From the cell containing the given text, extract its center point as [X, Y] coordinate. 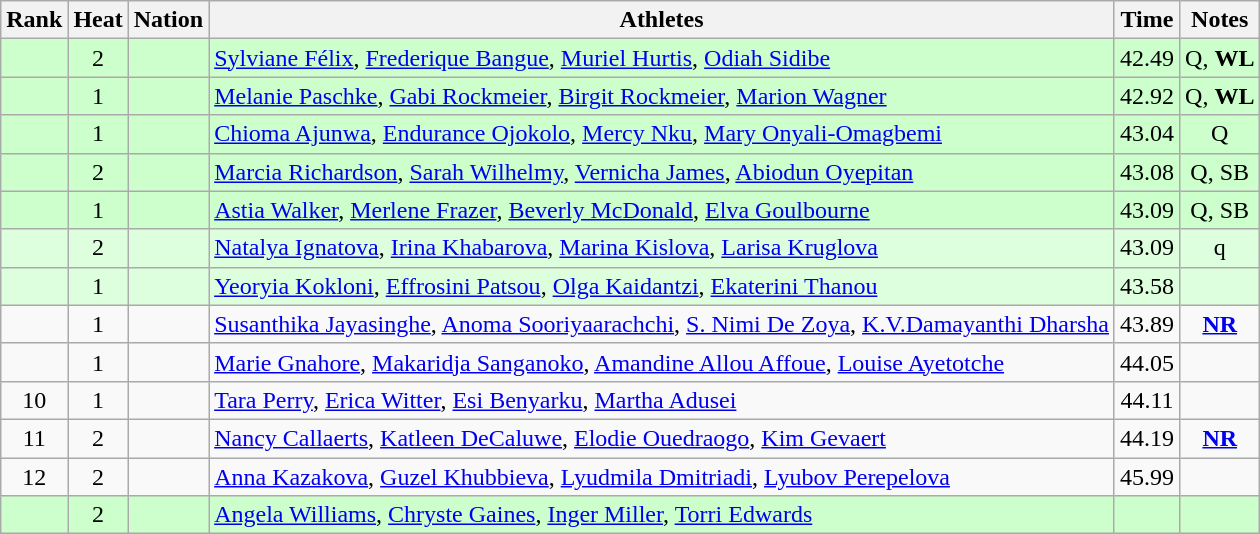
10 [34, 400]
43.58 [1146, 286]
42.49 [1146, 58]
11 [34, 438]
Marcia Richardson, Sarah Wilhelmy, Vernicha James, Abiodun Oyepitan [662, 172]
Chioma Ajunwa, Endurance Ojokolo, Mercy Nku, Mary Onyali-Omagbemi [662, 134]
42.92 [1146, 96]
Natalya Ignatova, Irina Khabarova, Marina Kislova, Larisa Kruglova [662, 248]
q [1220, 248]
44.11 [1146, 400]
43.04 [1146, 134]
Athletes [662, 20]
Sylviane Félix, Frederique Bangue, Muriel Hurtis, Odiah Sidibe [662, 58]
Anna Kazakova, Guzel Khubbieva, Lyudmila Dmitriadi, Lyubov Perepelova [662, 477]
43.08 [1146, 172]
Melanie Paschke, Gabi Rockmeier, Birgit Rockmeier, Marion Wagner [662, 96]
Angela Williams, Chryste Gaines, Inger Miller, Torri Edwards [662, 515]
Nation [168, 20]
Tara Perry, Erica Witter, Esi Benyarku, Martha Adusei [662, 400]
Notes [1220, 20]
43.89 [1146, 324]
44.05 [1146, 362]
Heat [98, 20]
Susanthika Jayasinghe, Anoma Sooriyaarachchi, S. Nimi De Zoya, K.V.Damayanthi Dharsha [662, 324]
Yeoryia Kokloni, Effrosini Patsou, Olga Kaidantzi, Ekaterini Thanou [662, 286]
Q [1220, 134]
Time [1146, 20]
Marie Gnahore, Makaridja Sanganoko, Amandine Allou Affoue, Louise Ayetotche [662, 362]
Nancy Callaerts, Katleen DeCaluwe, Elodie Ouedraogo, Kim Gevaert [662, 438]
Rank [34, 20]
Astia Walker, Merlene Frazer, Beverly McDonald, Elva Goulbourne [662, 210]
44.19 [1146, 438]
12 [34, 477]
45.99 [1146, 477]
